Search for the cell housing the specified text and yield its [x, y] center coordinate. 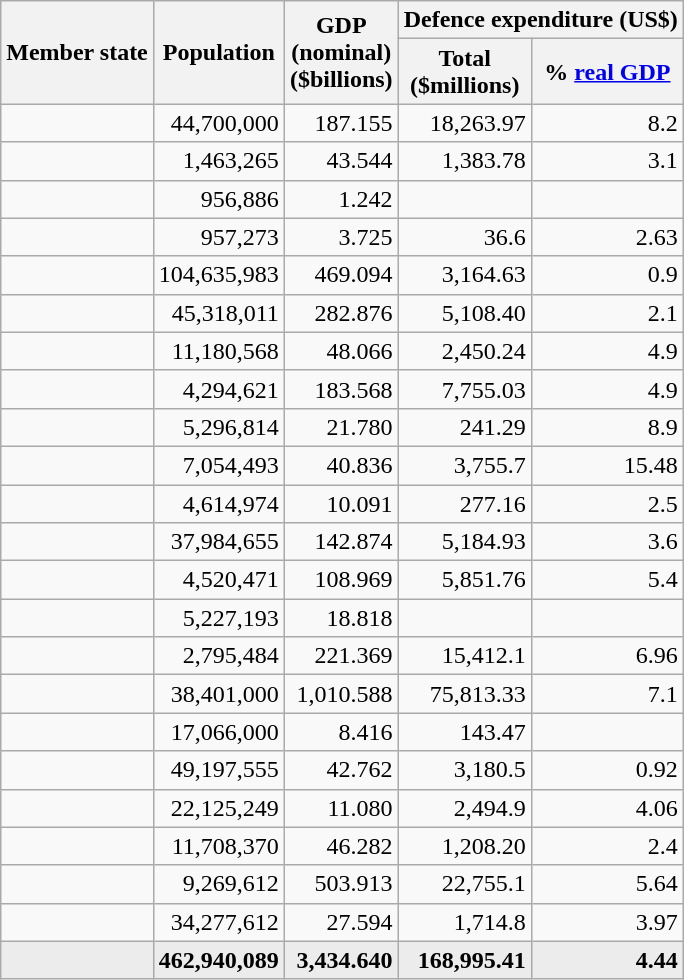
9,269,612 [218, 884]
143.47 [464, 732]
Defence expenditure (US$) [540, 20]
0.92 [607, 770]
2,795,484 [218, 656]
34,277,612 [218, 922]
503.913 [341, 884]
3.725 [341, 237]
22,755.1 [464, 884]
1,714.8 [464, 922]
22,125,249 [218, 808]
2.4 [607, 846]
40.836 [341, 465]
4,614,974 [218, 503]
7.1 [607, 694]
49,197,555 [218, 770]
11,708,370 [218, 846]
44,700,000 [218, 123]
3,180.5 [464, 770]
18,263.97 [464, 123]
3,164.63 [464, 275]
3.6 [607, 542]
2.5 [607, 503]
1,010.588 [341, 694]
5.4 [607, 580]
38,401,000 [218, 694]
4,294,621 [218, 389]
104,635,983 [218, 275]
5,227,193 [218, 618]
46.282 [341, 846]
21.780 [341, 427]
GDP(nomi­nal)($billions) [341, 52]
5,108.40 [464, 313]
48.066 [341, 351]
10.091 [341, 503]
5,296,814 [218, 427]
7,054,493 [218, 465]
4.06 [607, 808]
42.762 [341, 770]
36.6 [464, 237]
27.594 [341, 922]
4,520,471 [218, 580]
187.155 [341, 123]
3,755.7 [464, 465]
221.369 [341, 656]
282.876 [341, 313]
1,208.20 [464, 846]
17,066,000 [218, 732]
1,383.78 [464, 161]
2.63 [607, 237]
2,494.9 [464, 808]
5,851.76 [464, 580]
5.64 [607, 884]
11,180,568 [218, 351]
2.1 [607, 313]
11.080 [341, 808]
5,184.93 [464, 542]
8.416 [341, 732]
4.44 [607, 960]
462,940,089 [218, 960]
Popu­lation [218, 52]
Total($mil­lions) [464, 72]
142.874 [341, 542]
241.29 [464, 427]
168,995.41 [464, 960]
957,273 [218, 237]
% real GDP [607, 72]
956,886 [218, 199]
0.9 [607, 275]
183.568 [341, 389]
8.9 [607, 427]
277.16 [464, 503]
75,813.33 [464, 694]
1,463,265 [218, 161]
Member state [78, 52]
3,434.640 [341, 960]
2,450.24 [464, 351]
469.094 [341, 275]
18.818 [341, 618]
3.1 [607, 161]
7,755.03 [464, 389]
3.97 [607, 922]
8.2 [607, 123]
45,318,011 [218, 313]
43.544 [341, 161]
15,412.1 [464, 656]
1.242 [341, 199]
15.48 [607, 465]
6.96 [607, 656]
108.969 [341, 580]
37,984,655 [218, 542]
